Output the [X, Y] coordinate of the center of the cell containing the given text.  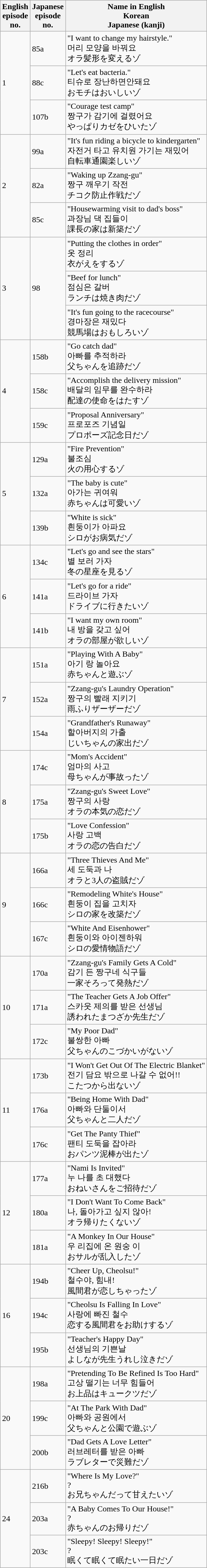
"It's fun riding a bicycle to kindergarten"자전거 타고 유치원 가기는 재밌어 自転車通園楽しいゾ [136, 151]
194c [48, 1315]
Name in EnglishKorean Japanese (kanji) [136, 16]
139b [48, 528]
"Go catch dad"아빠를 추적하라 父ちゃんを追跡だゾ [136, 356]
141a [48, 596]
11 [15, 1110]
"Sleepy! Sleepy! Sleepy!"? 眠くて眠くて眠たい一日だゾ [136, 1552]
16 [15, 1315]
"Waking up Zzang-gu"짱구 깨우기 작전 チコク防止作戦だゾ [136, 186]
216b [48, 1486]
"Proposal Anniversary"프로포즈 기념일 プロポーズ記念日だゾ [136, 425]
7 [15, 699]
203c [48, 1552]
"White And Eisenhower"흰둥이와 아이젠하워 シロの愛情物語だゾ [136, 938]
132a [48, 494]
"It's fun going to the racecourse"경마장은 재밌다 競馬場はおもしろいゾ [136, 323]
"Pretending To Be Refined Is Too Hard"고상 떨기는 너무 힘들어 お上品はキュークツだゾ [136, 1384]
"Get The Panty Thief"팬티 도둑을 잡아라 おパンツ泥棒が出たゾ [136, 1144]
"Remodeling White's House"흰둥이 집을 고치자 シロの家を改築だゾ [136, 905]
181a [48, 1247]
"Let's eat bacteria."티슈로 장난하면안돼요 おモチはおいしいゾ [136, 83]
Japaneseepisodeno. [48, 16]
12 [15, 1213]
199c [48, 1418]
5 [15, 494]
107b [48, 117]
"I want my own room"내 방을 갖고 싶어 オラの部屋が欲しいゾ [136, 631]
1 [15, 83]
"Accomplish the delivery mission"배달의 임무를 완수하라 配達の使命をはたすゾ [136, 391]
"Dad Gets A Love Letter"러브레터를 받은 아빠 ラブレターで災難だゾ [136, 1452]
"Putting the clothes in order"옷 정리 衣がえをするゾ [136, 254]
"Playing With A Baby"아기 랑 놀아요 赤ちゃんと遊ぶゾ [136, 665]
158c [48, 391]
200b [48, 1452]
"Let's go and see the stars"별 보러 가자 冬の星座を見るゾ [136, 562]
85c [48, 220]
"The Teacher Gets A Job Offer"스카웃 제의를 받은 선생님 誘われたまつざか先生だゾ [136, 1008]
171a [48, 1008]
166c [48, 905]
6 [15, 596]
"Three Thieves And Me"세 도둑과 나 オラと3人の盗賊だゾ [136, 870]
176a [48, 1110]
170a [48, 973]
"At The Park With Dad"아빠와 공원에서 父ちゃんと公園で遊ぶゾ [136, 1418]
"Zzang-gu's Laundry Operation"짱구의 빨래 지키기 雨ふりザーザーだゾ [136, 699]
"White is sick"흰둥이가 아파요 シロがお病気だゾ [136, 528]
152a [48, 699]
4 [15, 391]
"The baby is cute"아가는 귀여워 赤ちゃんは可愛いゾ [136, 494]
8 [15, 802]
88c [48, 83]
Englishepisodeno. [15, 16]
177a [48, 1178]
166a [48, 870]
20 [15, 1418]
"Let's go for a ride"드라이브 가자 ドライブに行きたいゾ [136, 596]
134c [48, 562]
2 [15, 186]
"Teacher's Happy Day"선생님의 기쁜날 よしなが先生うれし泣きだゾ [136, 1350]
173b [48, 1076]
"Grandfather's Runaway"할아버지의 가출 じいちゃんの家出だゾ [136, 733]
"Courage test camp"짱구가 감기에 걸렸어요 やっぱりカゼをひいたゾ [136, 117]
194b [48, 1281]
176c [48, 1144]
"A Baby Comes To Our House!"? 赤ちゃんのお帰りだゾ [136, 1519]
"Fire Prevention"불조심 火の用心するゾ [136, 459]
"I want to change my hairstyle."머리 모양을 바꿔요 オラ髪形を変えるゾ [136, 49]
"Where Is My Love?"? お兄ちゃんだって甘えたいゾ [136, 1486]
174c [48, 768]
198a [48, 1384]
175a [48, 802]
"Housewarming visit to dad's boss"과장님 댁 집들이 課長の家は新築だゾ [136, 220]
172c [48, 1041]
129a [48, 459]
"I Don't Want To Come Back"나, 돌아가고 싶지 않아! オラ帰りたくないゾ [136, 1213]
"Nami Is Invited"누 나를 초 대했다 おねいさんをご招待だゾ [136, 1178]
"Zzang-gu's Sweet Love"짱구의 사랑 オラの本気の恋だゾ [136, 802]
195b [48, 1350]
"Cheolsu Is Falling In Love"사랑에 빠진 철수 恋する風間君をお助けするゾ [136, 1315]
"My Poor Dad"불쌍한 아빠 父ちゃんのこづかいがないゾ [136, 1041]
9 [15, 905]
203a [48, 1519]
175b [48, 836]
99a [48, 151]
167c [48, 938]
151a [48, 665]
"Cheer Up, Cheolsu!"철수야, 힘내! 風間君が恋しちゃったゾ [136, 1281]
"Zzang-gu's Family Gets A Cold"감기 든 짱구네 식구들 一家そろって発熱だゾ [136, 973]
24 [15, 1519]
82a [48, 186]
"Mom's Accident"엄마의 사고 母ちゃんが事故ったゾ [136, 768]
"Beef for lunch"점심은 갈버 ランチは焼き肉だゾ [136, 288]
3 [15, 288]
159c [48, 425]
"A Monkey In Our House"우 리집에 온 원숭 이 おサルが乱入したゾ [136, 1247]
98 [48, 288]
"Love Confession"사랑 고백 オラの恋の告白だゾ [136, 836]
"I Won't Get Out Of The Electric Blanket"전기 담요 밖으로 나갈 수 없어!! こたつから出ないゾ [136, 1076]
141b [48, 631]
180a [48, 1213]
158b [48, 356]
85a [48, 49]
154a [48, 733]
"Being Home With Dad"아빠와 단둘이서 父ちゃんと二人だゾ [136, 1110]
10 [15, 1008]
